Output the [X, Y] coordinate of the center of the cell containing the given text.  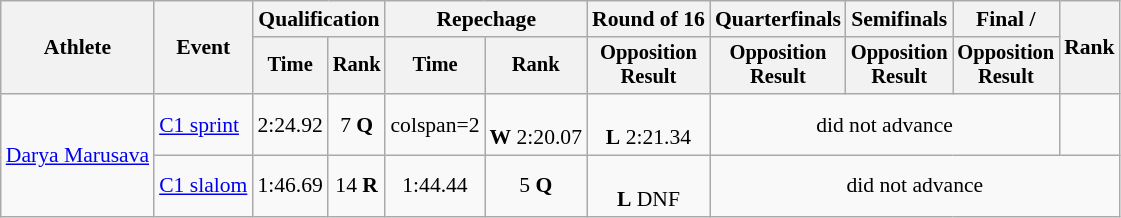
colspan=2 [434, 124]
C1 slalom [203, 186]
1:46.69 [290, 186]
Athlete [78, 48]
7 Q [357, 124]
14 R [357, 186]
C1 sprint [203, 124]
L DNF [648, 186]
L 2:21.34 [648, 124]
Final / [1006, 19]
2:24.92 [290, 124]
W 2:20.07 [536, 124]
Quarterfinals [778, 19]
Event [203, 48]
1:44.44 [434, 186]
Qualification [318, 19]
Round of 16 [648, 19]
Semifinals [900, 19]
5 Q [536, 186]
Repechage [486, 19]
Darya Marusava [78, 155]
